For the text-containing cell, return its midpoint in (x, y) coordinate format. 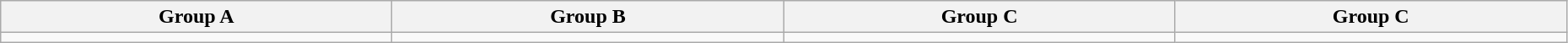
Group A (197, 17)
Group B (588, 17)
